Return [X, Y] of the center of cell containing provided text 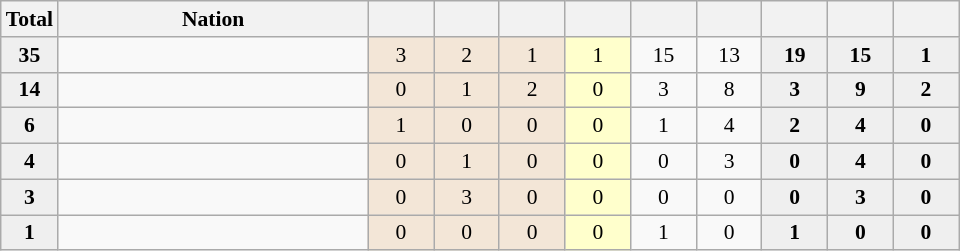
8 [729, 90]
Nation [213, 19]
9 [861, 90]
35 [30, 55]
19 [795, 55]
13 [729, 55]
Total [30, 19]
6 [30, 126]
14 [30, 90]
